Output the (x, y) coordinate of the center of the cell containing the given text.  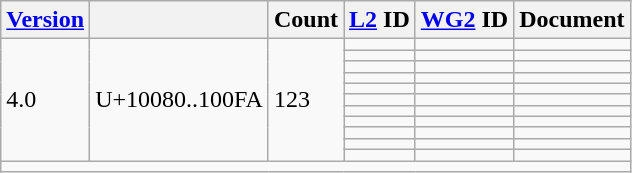
Version (46, 20)
4.0 (46, 100)
Document (572, 20)
123 (306, 100)
WG2 ID (464, 20)
U+10080..100FA (180, 100)
Count (306, 20)
L2 ID (380, 20)
